Detect which cell encompasses the target text, then output its [X, Y] center coordinate. 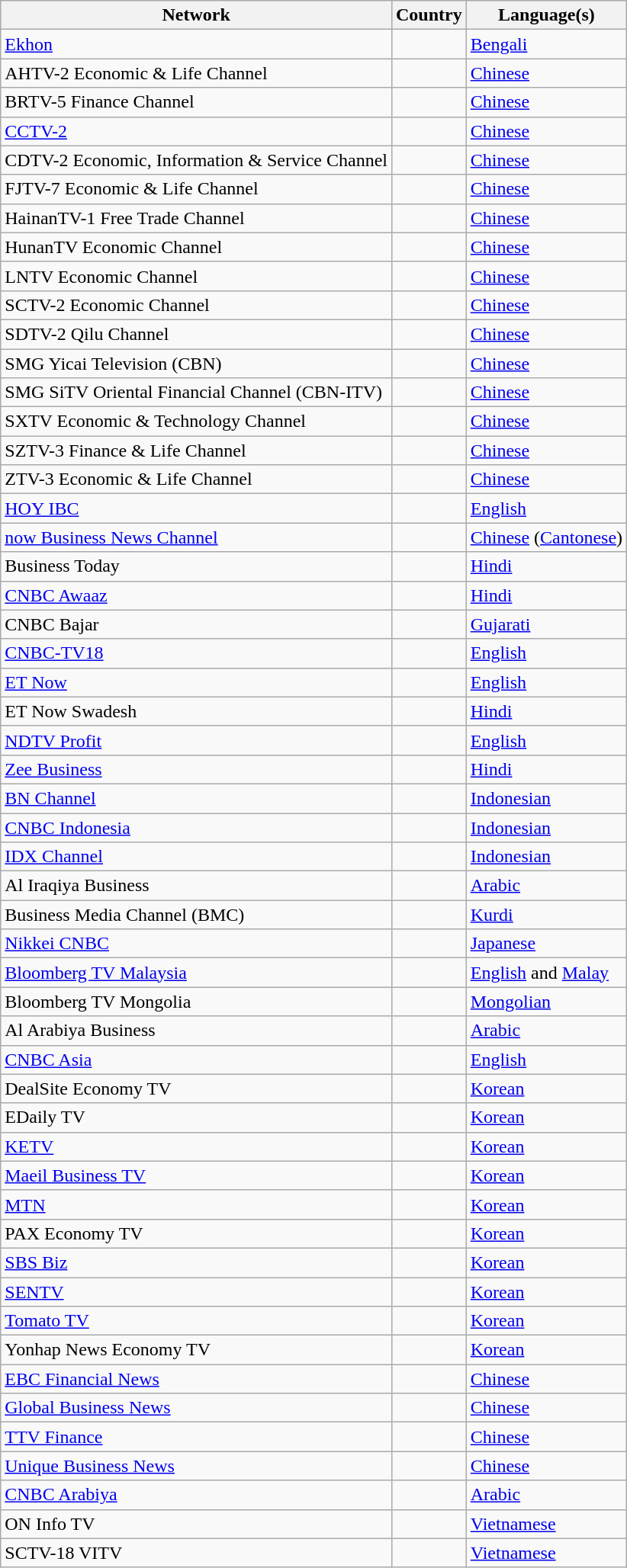
KETV [197, 1146]
BN Channel [197, 798]
PAX Economy TV [197, 1233]
CNBC Arabiya [197, 1495]
CNBC Asia [197, 1060]
SZTV-3 Finance & Life Channel [197, 451]
HainanTV-1 Free Trade Channel [197, 218]
ET Now [197, 682]
Bloomberg TV Malaysia [197, 973]
Unique Business News [197, 1466]
Bengali [546, 44]
SCTV-18 VITV [197, 1553]
Global Business News [197, 1408]
Language(s) [546, 15]
CNBC-TV18 [197, 653]
HunanTV Economic Channel [197, 247]
Bloomberg TV Mongolia [197, 1002]
EBC Financial News [197, 1379]
AHTV-2 Economic & Life Channel [197, 73]
FJTV-7 Economic & Life Channel [197, 189]
English and Malay [546, 973]
BRTV-5 Finance Channel [197, 102]
Gujarati [546, 624]
SMG SiTV Oriental Financial Channel (CBN-ITV) [197, 393]
Country [429, 15]
ET Now Swadesh [197, 711]
ON Info TV [197, 1524]
Kurdi [546, 915]
Al Iraqiya Business [197, 886]
NDTV Profit [197, 740]
Mongolian [546, 1002]
CDTV-2 Economic, Information & Service Channel [197, 160]
CNBC Bajar [197, 624]
MTN [197, 1204]
LNTV Economic Channel [197, 276]
Chinese (Cantonese) [546, 537]
CCTV-2 [197, 131]
EDaily TV [197, 1117]
SENTV [197, 1292]
SDTV-2 Qilu Channel [197, 334]
SBS Biz [197, 1262]
now Business News Channel [197, 537]
SCTV-2 Economic Channel [197, 305]
Nikkei CNBC [197, 944]
SMG Yicai Television (CBN) [197, 364]
Tomato TV [197, 1321]
Al Arabiya Business [197, 1031]
Network [197, 15]
Maeil Business TV [197, 1175]
CNBC Indonesia [197, 827]
SXTV Economic & Technology Channel [197, 422]
Ekhon [197, 44]
DealSite Economy TV [197, 1089]
HOY IBC [197, 508]
Business Today [197, 566]
Zee Business [197, 769]
TTV Finance [197, 1437]
CNBC Awaaz [197, 595]
ZTV-3 Economic & Life Channel [197, 479]
Japanese [546, 944]
Business Media Channel (BMC) [197, 915]
IDX Channel [197, 857]
Yonhap News Economy TV [197, 1350]
